Output the (x, y) coordinate of the center of the cell containing the given text.  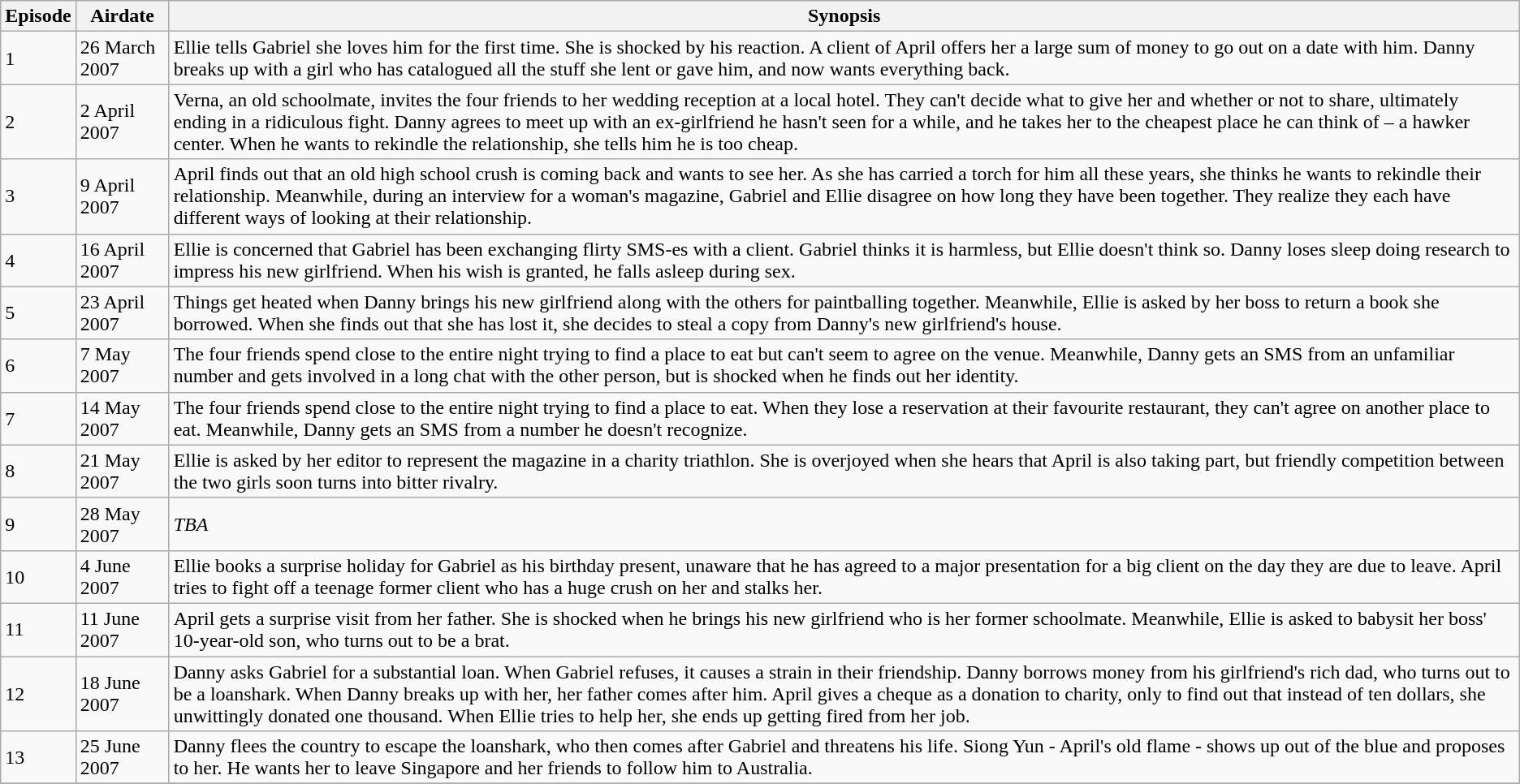
14 May 2007 (122, 419)
16 April 2007 (122, 260)
Episode (38, 16)
5 (38, 313)
1 (38, 58)
10 (38, 576)
4 June 2007 (122, 576)
11 (38, 630)
11 June 2007 (122, 630)
7 May 2007 (122, 365)
3 (38, 196)
13 (38, 758)
9 (38, 524)
8 (38, 471)
Synopsis (844, 16)
18 June 2007 (122, 693)
TBA (844, 524)
12 (38, 693)
25 June 2007 (122, 758)
21 May 2007 (122, 471)
23 April 2007 (122, 313)
2 (38, 122)
28 May 2007 (122, 524)
Airdate (122, 16)
4 (38, 260)
7 (38, 419)
9 April 2007 (122, 196)
2 April 2007 (122, 122)
6 (38, 365)
26 March 2007 (122, 58)
